Extract the [X, Y] coordinate from the center of the cell holding the provided text.  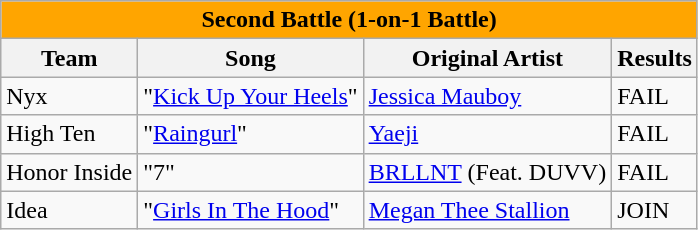
Song [250, 58]
Honor Inside [70, 172]
BRLLNT (Feat. DUVV) [488, 172]
High Ten [70, 134]
Team [70, 58]
Results [655, 58]
"7" [250, 172]
Original Artist [488, 58]
Idea [70, 210]
"Raingurl" [250, 134]
Jessica Mauboy [488, 96]
Megan Thee Stallion [488, 210]
Yaeji [488, 134]
"Girls In The Hood" [250, 210]
"Kick Up Your Heels" [250, 96]
JOIN [655, 210]
Second Battle (1-on-1 Battle) [350, 20]
Nyx [70, 96]
